From the cell containing the given text, extract its center point as [X, Y] coordinate. 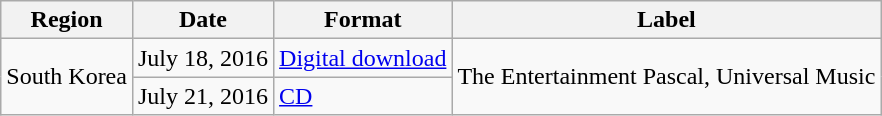
Region [67, 20]
Label [666, 20]
The Entertainment Pascal, Universal Music [666, 77]
CD [363, 96]
July 21, 2016 [202, 96]
Date [202, 20]
Digital download [363, 58]
Format [363, 20]
July 18, 2016 [202, 58]
South Korea [67, 77]
